Extract the (X, Y) coordinate from the center of the cell holding the provided text.  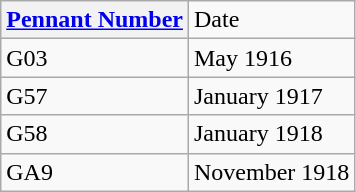
Date (271, 20)
G03 (95, 58)
GA9 (95, 172)
May 1916 (271, 58)
G57 (95, 96)
G58 (95, 134)
January 1918 (271, 134)
January 1917 (271, 96)
November 1918 (271, 172)
Pennant Number (95, 20)
